Extract the (X, Y) coordinate from the center of the cell holding the provided text.  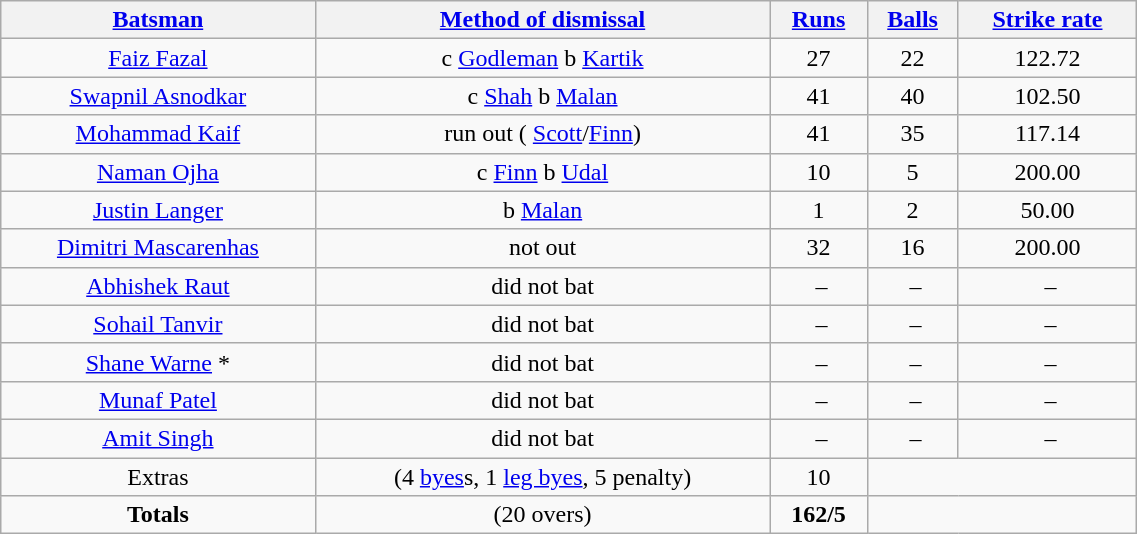
40 (912, 96)
16 (912, 248)
(20 overs) (542, 515)
35 (912, 134)
2 (912, 210)
(4 byess, 1 leg byes, 5 penalty) (542, 477)
Abhishek Raut (158, 286)
Sohail Tanvir (158, 324)
Dimitri Mascarenhas (158, 248)
162/5 (818, 515)
Extras (158, 477)
c Shah b Malan (542, 96)
Runs (818, 20)
122.72 (1048, 58)
5 (912, 172)
22 (912, 58)
50.00 (1048, 210)
102.50 (1048, 96)
27 (818, 58)
Amit Singh (158, 438)
Batsman (158, 20)
c Godleman b Kartik (542, 58)
Strike rate (1048, 20)
run out ( Scott/Finn) (542, 134)
Justin Langer (158, 210)
Method of dismissal (542, 20)
1 (818, 210)
Faiz Fazal (158, 58)
not out (542, 248)
Totals (158, 515)
Mohammad Kaif (158, 134)
Swapnil Asnodkar (158, 96)
b Malan (542, 210)
Naman Ojha (158, 172)
Balls (912, 20)
32 (818, 248)
c Finn b Udal (542, 172)
Shane Warne * (158, 362)
117.14 (1048, 134)
Munaf Patel (158, 400)
